Return the (X, Y) coordinate for the center point of the cell that contains the specified text.  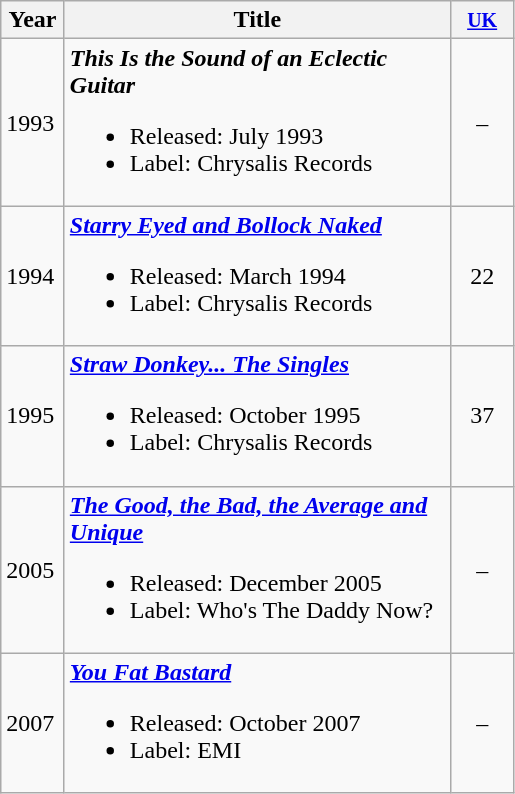
1995 (33, 416)
1993 (33, 122)
Starry Eyed and Bollock NakedReleased: March 1994Label: Chrysalis Records (257, 276)
You Fat BastardReleased: October 2007Label: EMI (257, 723)
This Is the Sound of an Eclectic GuitarReleased: July 1993Label: Chrysalis Records (257, 122)
Straw Donkey... The SinglesReleased: October 1995Label: Chrysalis Records (257, 416)
37 (482, 416)
22 (482, 276)
The Good, the Bad, the Average and UniqueReleased: December 2005Label: Who's The Daddy Now? (257, 570)
Year (33, 20)
Title (257, 20)
2005 (33, 570)
1994 (33, 276)
UK (482, 20)
2007 (33, 723)
